Search for the cell housing the specified text and yield its [X, Y] center coordinate. 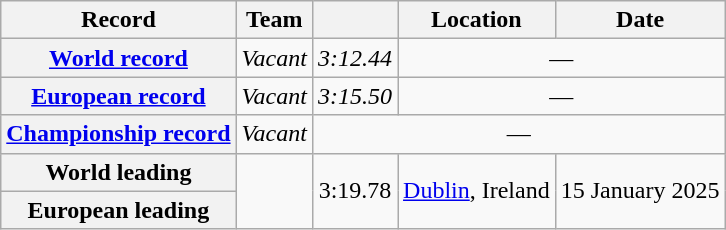
3:19.78 [354, 191]
Date [640, 20]
Dublin, Ireland [477, 191]
Location [477, 20]
15 January 2025 [640, 191]
Championship record [118, 134]
Record [118, 20]
World record [118, 58]
European record [118, 96]
Team [274, 20]
3:12.44 [354, 58]
European leading [118, 210]
3:15.50 [354, 96]
World leading [118, 172]
